From the cell containing the given text, extract its center point as [X, Y] coordinate. 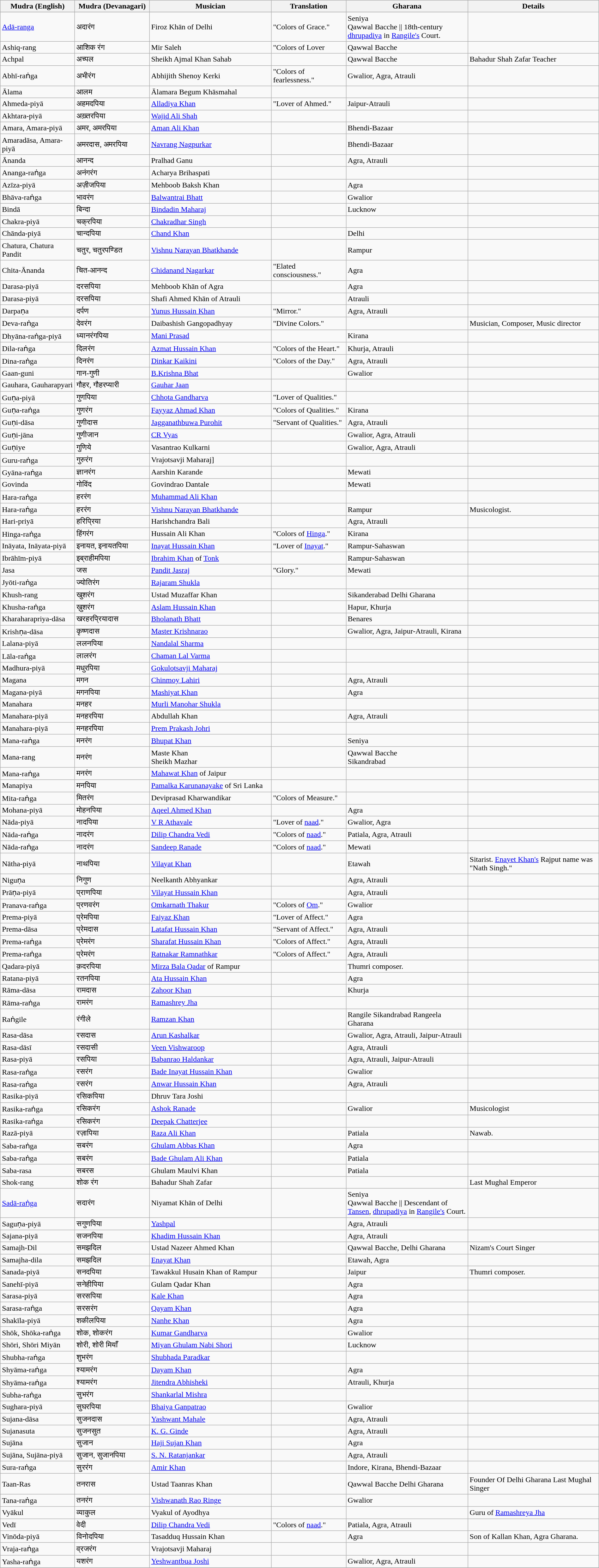
Musicologist. [533, 510]
Nawab. [533, 1133]
Gaan-guni [38, 373]
Acharya Brihaspati [210, 173]
Translation [309, 6]
Azmat Hussain Khan [210, 349]
Dhyāna-raṅga-piyā [38, 336]
Niyamat Khān of Delhi [210, 1203]
Ustad Muzaffar Khan [210, 594]
Miyan Ghulam Nabi Shori [210, 1345]
"Lover of Inayat." [309, 546]
रतनपिया [112, 978]
Taan-Ras [38, 1484]
Sandeep Ranade [210, 847]
Kale Khan [210, 1296]
Amir Khan [210, 1467]
V R Athavale [210, 822]
अख़्तरपिया [112, 116]
Ibrāhīm-piyā [38, 558]
मधुरपिया [112, 668]
Gharana [407, 6]
Mir Saleh [210, 47]
Sanada-piyā [38, 1272]
Chita-Ānanda [38, 270]
"Colors of Hinga." [309, 534]
Yashwant Mahale [210, 1419]
Dinkar Kaikini [210, 361]
Chinmoy Lahiri [210, 680]
Pralhad Ganu [210, 160]
Chatura, Chatura Pandit [38, 250]
रसपिया [112, 1059]
Yeshwantbua Joshi [210, 1561]
Bhaiya Ganpatrao [210, 1407]
Bholanath Bhatt [210, 619]
Haji Sujan Khan [210, 1443]
Aarshin Karande [210, 472]
Subha-raṅga [38, 1395]
Last Mughal Emperor [533, 1182]
Mana-rang [38, 757]
Amara, Amara-piyā [38, 128]
Shubhada Paradkar [210, 1357]
निगुण [112, 880]
K. G. Ginde [210, 1431]
अज़ीजपिया [112, 185]
"Colors of Qualities." [309, 410]
सुभरंग [112, 1395]
Sughara-piyā [38, 1407]
Wajid Ali Shah [210, 116]
Ustad Nazeer Ahmed Khan [210, 1248]
Atrauli [407, 299]
अमर, अमरपिया [112, 128]
दिनरंग [112, 361]
Amaradāsa, Amara-piyā [38, 144]
Abhī-raṅga [38, 76]
Chidanand Nagarkar [210, 270]
गुणरंग [112, 410]
S. N. Ratanjankar [210, 1455]
Atrauli, Khurja [407, 1382]
Muhammad Ali Khan [210, 497]
Rāma-dāsa [38, 990]
Govinda [38, 485]
भावरंग [112, 197]
नादपिया [112, 822]
Sharafat Hussain Khan [210, 942]
Etawah [407, 864]
Mirza Bala Qadar of Rampur [210, 966]
Ratnakar Ramnathkar [210, 954]
गुणीदास [112, 422]
Magana [38, 680]
Vishwanath Rao Ringe [210, 1500]
Zahoor Khan [210, 990]
Mita-raṅga [38, 798]
Sura-raṅga [38, 1467]
आनन्द [112, 160]
Mani Prasad [210, 336]
Bhupat Khan [210, 741]
SeniyaQawwal Bacche || Descendant of Tansen, dhrupadiya in Rangile's Court. [407, 1203]
Yunus Hussain Khan [210, 311]
Vilayat Khan [210, 864]
रंगीले [112, 1019]
Vraja-raṅga [38, 1549]
Gwalior, Agra, Jaipur-Atrauli, Kirana [407, 631]
अमरदास, अमरपिया [112, 144]
Balwantrai Bhatt [210, 197]
Sheikh Ajmal Khan Sahab [210, 59]
Manahara [38, 704]
Nanhe Khan [210, 1321]
Sanehī-piyā [38, 1284]
Founder Of Delhi Gharana Last Mughal Singer [533, 1484]
Inayat Hussain Khan [210, 546]
Niguṇa [38, 880]
"Lover of naad." [309, 822]
Son of Kallan Khan, Agra Gharana. [533, 1537]
सुररंग [112, 1467]
Musician [210, 6]
Benares [407, 619]
Bade Ghulam Ali Khan [210, 1158]
सदारंग [112, 1203]
Enayat Khan [210, 1260]
Chānda-piyā [38, 234]
Bindadin Maharaj [210, 210]
अदारंग [112, 27]
इब्राहीमपिया [112, 558]
Ghulam Abbas Khan [210, 1146]
Sarasa-piyā [38, 1296]
वेदी [112, 1524]
Rasa-dāsa [38, 1035]
Nandalal Sharma [210, 644]
रज़ापिया [112, 1133]
"Colors of Lover [309, 47]
Bhāva-raṅga [38, 197]
अभीरंग [112, 76]
Indore, Kirana, Bhendi-Bazaar [407, 1467]
सरसपिया [112, 1296]
Deviprasad Kharwandikar [210, 798]
Adā-ranga [38, 27]
आलम [112, 92]
Mahawat Khan of Jaipur [210, 773]
"Colors of fearlessness." [309, 76]
Musicologist [533, 1109]
Gwalior, Agra [407, 822]
"Mirror." [309, 311]
Chakradhar Singh [210, 222]
"Divine Colors." [309, 324]
Ahmeda-piyā [38, 104]
Firoz Khān of Delhi [210, 27]
Deepak Chatterjee [210, 1121]
Bahadur Shah Zafar [210, 1182]
Shōk, Shōka-raṅga [38, 1333]
Nātha-piyā [38, 864]
इनायत, इनायतपिया [112, 546]
Gauhara, Gauharapyari [38, 385]
Darpaṇa [38, 311]
Khurja [407, 990]
Shakīla-piyā [38, 1321]
गुरुरंग [112, 460]
Manapiya [38, 786]
Qawwal BaccheSikandrabad [407, 757]
Sujāna, Sujāna-piyā [38, 1455]
Neelkanth Abhyankar [210, 880]
Ustad Taanras Khan [210, 1484]
Mudra (English) [38, 6]
Lalana-piyā [38, 644]
विनोदपिया [112, 1537]
Abdullah Khan [210, 716]
Gulam Qadar Khan [210, 1284]
Chhota Gandharva [210, 397]
अहमदपिया [112, 104]
ख़ुशरंग [112, 607]
"Lover of Qualities." [309, 397]
Nāda-piyā [38, 822]
प्रणवरंग [112, 905]
ज्ञानरंग [112, 472]
रसिकपिया [112, 1096]
शोक रंग [112, 1182]
Tawakkul Husain Khan of Rampur [210, 1272]
व्याकुल [112, 1512]
Seniya [407, 741]
Jyōti-raṅga [38, 582]
Ālama [38, 92]
प्रेमदास [112, 929]
Krishṇa-dāsa [38, 631]
"Colors of Grace." [309, 27]
सुजनसुत [112, 1431]
Vinōda-piyā [38, 1537]
Sujāna [38, 1443]
Shok-rang [38, 1182]
Gyāna-raṅga [38, 472]
Raṅgile [38, 1019]
Vedī [38, 1524]
Aman Ali Khan [210, 128]
चतुर, चतुरपण्डित [112, 250]
सजनपिया [112, 1236]
गुणिये [112, 447]
Deva-raṅga [38, 324]
Ratana-piyā [38, 978]
Qawwal Bacche Delhi Gharana [407, 1484]
Pamalka Karunanayake of Sri Lanka [210, 786]
Murli Manohar Shukla [210, 704]
Sikanderabad Delhi Gharana [407, 594]
Guṇi-dāsa [38, 422]
Alladiya Khan [210, 104]
Harishchandra Bali [210, 522]
Dhruv Tara Joshi [210, 1096]
शोरी, शोरी मियाँ [112, 1345]
Razā-piyā [38, 1133]
रामदास [112, 990]
चित-आनन्द [112, 270]
अच्पल [112, 59]
Vrajotsavji Maharaj] [210, 460]
सुघरपिया [112, 1407]
खरहरप्रियादास [112, 619]
Kharaharapriya-dāsa [38, 619]
शुभरंग [112, 1357]
Pranava-raṅga [38, 905]
Gwalior, Agra, Atrauli, Jaipur-Atrauli [407, 1035]
Bindā [38, 210]
Daibashish Gangopadhyay [210, 324]
Mehboob Khān of Agra [210, 287]
Saguṇa-piyā [38, 1224]
हिंगरंग [112, 534]
प्राणपिया [112, 892]
गोविंद [112, 485]
सनेहीपिया [112, 1284]
मगनपिया [112, 692]
यशरंग [112, 1561]
Nizam's Court Singer [533, 1248]
"Colors of Om." [309, 905]
क़दरपिया [112, 966]
Ashok Ranade [210, 1109]
Achpal [38, 59]
Babanrao Haldankar [210, 1059]
Chaman Lal Varma [210, 656]
Dila-raṅga [38, 349]
Rajaram Shukla [210, 582]
Guru-raṅga [38, 460]
Tana-raṅga [38, 1500]
Vilayat Hussain Khan [210, 892]
Shōri, Shōri Miyān [38, 1345]
Fayyaz Ahmad Khan [210, 410]
"Colors of the Day." [309, 361]
दर्पण [112, 311]
खुशरंग [112, 594]
Ibrahim Khan of Tonk [210, 558]
Veen Vishwaroop [210, 1047]
बिन्दा [112, 210]
Madhura-piyā [38, 668]
SeniyaQawwal Bacche || 18th-century dhrupadiya in Rangile's Court. [407, 27]
"Servant of Qualities." [309, 422]
Rasika-piyā [38, 1096]
Omkarnath Thakur [210, 905]
प्रेमपिया [112, 917]
Guṇa-piyā [38, 397]
सनदपिया [112, 1272]
Vyakul of Ayodhya [210, 1512]
Guṇa-raṅga [38, 410]
"Colors of the Heart." [309, 349]
Ananga-raṅga [38, 173]
Khush-rang [38, 594]
हरिप्रिया [112, 522]
जस [112, 570]
Faiyaz Khan [210, 917]
Mohana-piyā [38, 810]
Guru of Ramashreya Jha [533, 1512]
तनरंग [112, 1500]
व्रजरंग [112, 1549]
Agra, Atrauli, Jaipur-Atrauli [407, 1059]
Rasa-dāsī [38, 1047]
Aslam Hussain Khan [210, 607]
चक्रपिया [112, 222]
Shubha-raṅga [38, 1357]
Mudra (Devanagari) [112, 6]
Prema-dāsa [38, 929]
Dayam Khan [210, 1370]
Gauhar Jaan [210, 385]
Yasha-raṅga [38, 1561]
B.Krishna Bhat [210, 373]
Details [533, 6]
Vasantrao Kulkarni [210, 447]
Vyākul [38, 1512]
Ālamara Begum Khāsmahal [210, 92]
Arun Kashalkar [210, 1035]
Jitendra Abhisheki [210, 1382]
Yashpal [210, 1224]
Latafat Hussain Khan [210, 929]
Jagganathbuwa Purohit [210, 422]
Anwar Hussain Khan [210, 1084]
सबरस [112, 1170]
Ināyata, Ināyata-piyā [38, 546]
Musician, Composer, Music director [533, 324]
Khadim Hussain Khan [210, 1236]
Rangile Sikandrabad Rangeela Gharana [407, 1019]
Bade Inayat Hussain Khan [210, 1072]
गान-गुणी [112, 373]
CR Vyas [210, 435]
लालरंग [112, 656]
Master Krishnarao [210, 631]
Magana-piyā [38, 692]
Hari-priyā [38, 522]
ज्योतिरंग [112, 582]
Hinga-raṅga [38, 534]
Prāṇa-piyā [38, 892]
Dina-raṅga [38, 361]
Khurja, Atrauli [407, 349]
सुजनदास [112, 1419]
Rāma-raṅga [38, 1003]
Ānanda [38, 160]
Chakra-piyā [38, 222]
Maste KhanSheikh Mazhar [210, 757]
Samajha-dila [38, 1260]
मितरंग [112, 798]
Ashiq-rang [38, 47]
ललनपिया [112, 644]
Gokulotsavji Maharaj [210, 668]
Tasadduq Hussain Khan [210, 1537]
Shafi Ahmed Khān of Atrauli [210, 299]
Qayam Khan [210, 1308]
"Lover of Ahmed." [309, 104]
आशिक रंग [112, 47]
Sujana-dāsa [38, 1419]
रसदास [112, 1035]
Prem Prakash Johri [210, 728]
नाथपिया [112, 864]
Mashiyat Khan [210, 692]
देवरंग [112, 324]
Hussain Ali Khan [210, 534]
मोहनपिया [112, 810]
"Servant of Affect." [309, 929]
Hapur, Khurja [407, 607]
Sarasa-raṅga [38, 1308]
Navrang Nagpurkar [210, 144]
Prema-piyā [38, 917]
मगन [112, 680]
गुणपिया [112, 397]
Bahadur Shah Zafar Teacher [533, 59]
मनपिया [112, 786]
Qawwal Bacche, Delhi Gharana [407, 1248]
Ata Hussain Khan [210, 978]
कृष्णदास [112, 631]
Lāla-raṅga [38, 656]
Pandit Jasraj [210, 570]
Jaipur-Atrauli [407, 104]
सुजान [112, 1443]
शोक, शोकरंग [112, 1333]
दिलरंग [112, 349]
Chand Khan [210, 234]
Sitarist. Enayet Khan's Rajput name was "Nath Singh." [533, 864]
सरसरंग [112, 1308]
Samajh-Dil [38, 1248]
ध्यानरंगपिया [112, 336]
Akhtara-piyā [38, 116]
Delhi [407, 234]
Kumar Gandharva [210, 1333]
Vrajotsavji Maharaj [210, 1549]
"Elated consciousness." [309, 270]
सगुणपिया [112, 1224]
Aqeel Ahmed Khan [210, 810]
"Glory." [309, 570]
Sujanasuta [38, 1431]
सुजान, सुजानपिया [112, 1455]
Ramashrey Jha [210, 1003]
Khusha-raṅga [38, 607]
मनहर [112, 704]
Azīza-piyā [38, 185]
Sadā-raṅga [38, 1203]
Jasa [38, 570]
शकीलपिया [112, 1321]
Rasa-piyā [38, 1059]
Guṇi-jāna [38, 435]
Etawah, Agra [407, 1260]
गुणीजान [112, 435]
"Lover of Affect." [309, 917]
तनरास [112, 1484]
Mehboob Baksh Khan [210, 185]
Raza Ali Khan [210, 1133]
Qadara-piyā [38, 966]
Abhijith Shenoy Kerki [210, 76]
Sajana-piyā [38, 1236]
Jaipur [407, 1272]
Saba-rasa [38, 1170]
Ghulam Maulvi Khan [210, 1170]
Ramzan Khan [210, 1019]
Guṇiye [38, 447]
अनंगरंग [112, 173]
चान्दपिया [112, 234]
गौहर, गौहरप्यारी [112, 385]
रामरंग [112, 1003]
Govindrao Dantale [210, 485]
"Colors of Measure." [309, 798]
Shankarlal Mishra [210, 1395]
रसदासी [112, 1047]
